Extract the [x, y] coordinate from the center of the cell holding the provided text.  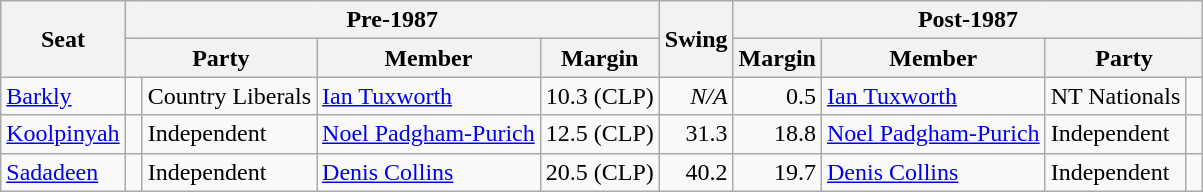
20.5 (CLP) [600, 172]
Sadadeen [63, 172]
Seat [63, 39]
Koolpinyah [63, 134]
N/A [696, 96]
Pre-1987 [392, 20]
NT Nationals [1116, 96]
0.5 [777, 96]
10.3 (CLP) [600, 96]
31.3 [696, 134]
18.8 [777, 134]
Barkly [63, 96]
Post-1987 [968, 20]
40.2 [696, 172]
12.5 (CLP) [600, 134]
19.7 [777, 172]
Country Liberals [229, 96]
Swing [696, 39]
